Search for the cell housing the specified text and yield its [X, Y] center coordinate. 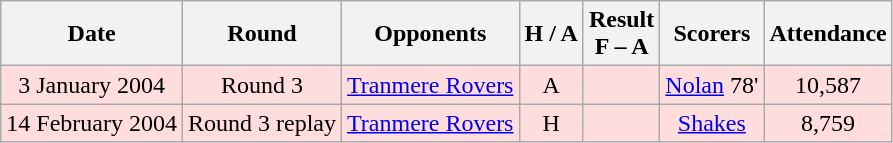
8,759 [828, 123]
Round 3 [262, 85]
H / A [551, 34]
Shakes [712, 123]
Attendance [828, 34]
3 January 2004 [92, 85]
ResultF – A [621, 34]
14 February 2004 [92, 123]
A [551, 85]
10,587 [828, 85]
Date [92, 34]
Round 3 replay [262, 123]
Round [262, 34]
Scorers [712, 34]
H [551, 123]
Opponents [430, 34]
Nolan 78' [712, 85]
